Scan for the cell matching the given text and deliver its (x, y) coordinate at center. 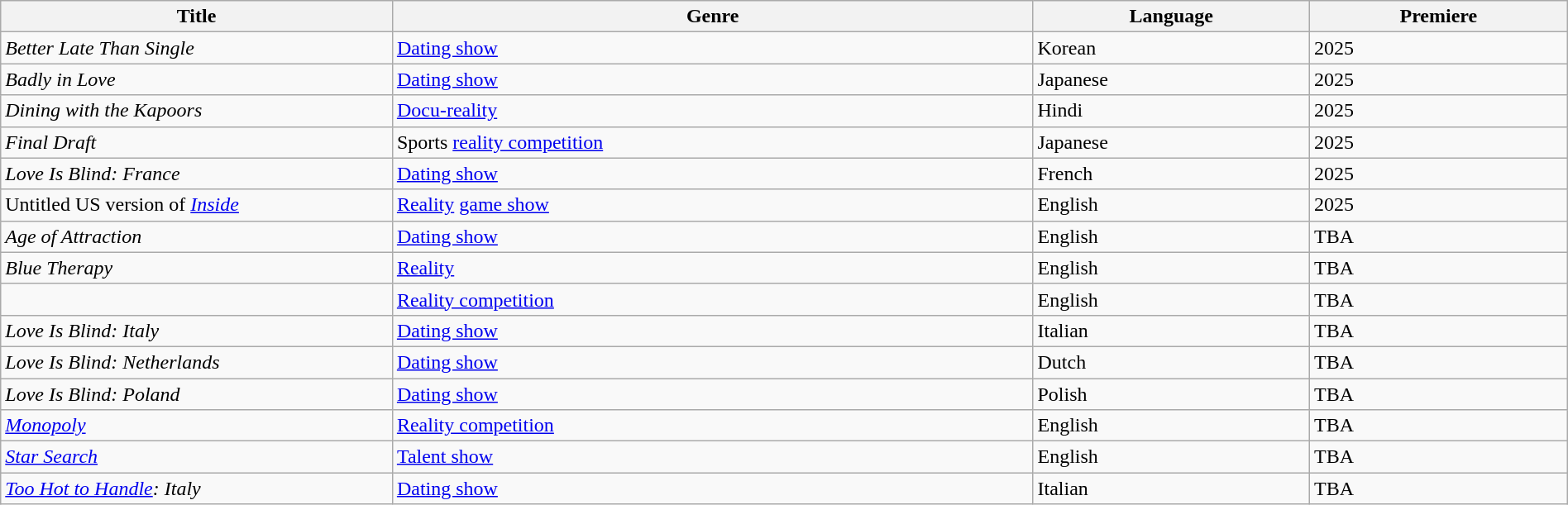
Title (197, 17)
Dutch (1171, 362)
Final Draft (197, 142)
Dining with the Kapoors (197, 111)
Too Hot to Handle: Italy (197, 488)
Love Is Blind: Poland (197, 394)
French (1171, 174)
Genre (713, 17)
Love Is Blind: Netherlands (197, 362)
Love Is Blind: Italy (197, 331)
Reality game show (713, 205)
Docu-reality (713, 111)
Talent show (713, 457)
Untitled US version of Inside (197, 205)
Badly in Love (197, 79)
Korean (1171, 48)
Language (1171, 17)
Reality (713, 268)
Better Late Than Single (197, 48)
Age of Attraction (197, 236)
Love Is Blind: France (197, 174)
Polish (1171, 394)
Monopoly (197, 426)
Sports reality competition (713, 142)
Blue Therapy (197, 268)
Hindi (1171, 111)
Star Search (197, 457)
Premiere (1438, 17)
